From the cell containing the given text, extract its center point as (X, Y) coordinate. 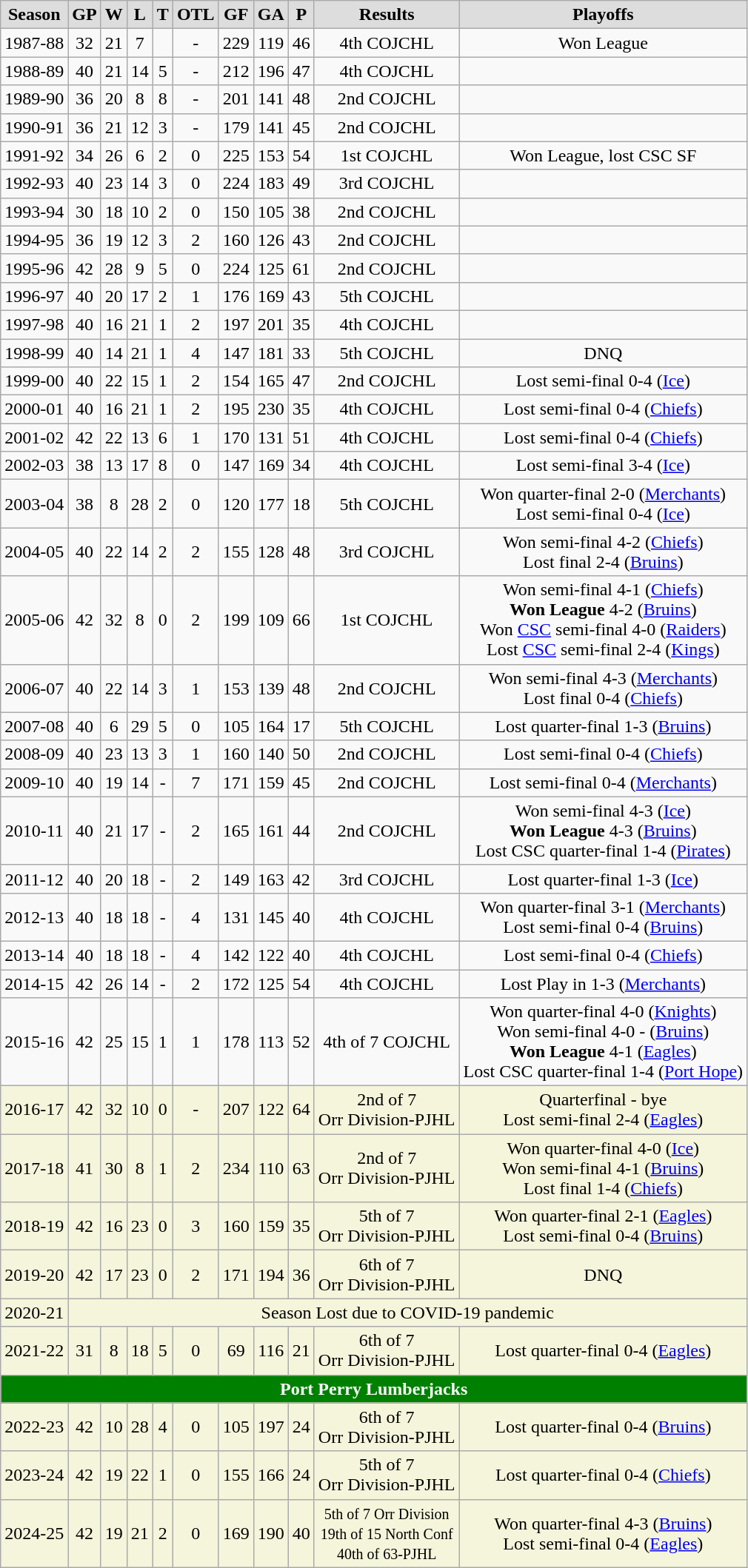
150 (236, 212)
166 (271, 1475)
Lost Play in 1-3 (Merchants) (603, 984)
50 (301, 754)
Quarterfinal - byeLost semi-final 2-4 (Eagles) (603, 1110)
199 (236, 620)
2013-14 (34, 955)
194 (271, 1275)
46 (301, 43)
2021-22 (34, 1350)
61 (301, 268)
44 (301, 831)
1992-93 (34, 184)
2010-11 (34, 831)
9 (139, 268)
2006-07 (34, 688)
T (163, 15)
161 (271, 831)
52 (301, 1042)
Lost semi-final 0-4 (Ice) (603, 381)
2001-02 (34, 438)
2012-13 (34, 917)
Won League, lost CSC SF (603, 155)
Season Lost due to COVID-19 pandemic (407, 1313)
2024-25 (34, 1533)
69 (236, 1350)
2008-09 (34, 754)
OTL (196, 15)
1995-96 (34, 268)
63 (301, 1168)
229 (236, 43)
GA (271, 15)
64 (301, 1110)
126 (271, 240)
Won semi-final 4-3 (Merchants)Lost final 0-4 (Chiefs) (603, 688)
Won League (603, 43)
Lost quarter-final 1-3 (Ice) (603, 879)
Lost semi-final 0-4 (Merchants) (603, 783)
Port Perry Lumberjacks (374, 1389)
Playoffs (603, 15)
Won semi-final 4-3 (Ice)Won League 4-3 (Bruins)Lost CSC quarter-final 1-4 (Pirates) (603, 831)
128 (271, 552)
149 (236, 879)
1989-90 (34, 99)
170 (236, 438)
1991-92 (34, 155)
2011-12 (34, 879)
5th of 7 Orr Division19th of 15 North Conf40th of 63-PJHL (387, 1533)
4th of 7 COJCHL (387, 1042)
1994-95 (34, 240)
145 (271, 917)
2005-06 (34, 620)
Won semi-final 4-1 (Chiefs)Won League 4-2 (Bruins)Won CSC semi-final 4-0 (Raiders)Lost CSC semi-final 2-4 (Kings) (603, 620)
Won quarter-final 2-0 (Merchants)Lost semi-final 0-4 (Ice) (603, 503)
140 (271, 754)
2019-20 (34, 1275)
Lost quarter-final 0-4 (Bruins) (603, 1427)
W (114, 15)
P (301, 15)
190 (271, 1533)
Won semi-final 4-2 (Chiefs)Lost final 2-4 (Bruins) (603, 552)
33 (301, 353)
2002-03 (34, 466)
Won quarter-final 3-1 (Merchants)Lost semi-final 0-4 (Bruins) (603, 917)
172 (236, 984)
154 (236, 381)
L (139, 15)
212 (236, 71)
Won quarter-final 4-0 (Knights) Won semi-final 4-0 - (Bruins) Won League 4-1 (Eagles)Lost CSC quarter-final 1-4 (Port Hope) (603, 1042)
113 (271, 1042)
1998-99 (34, 353)
Lost semi-final 3-4 (Ice) (603, 466)
116 (271, 1350)
49 (301, 184)
1993-94 (34, 212)
179 (236, 127)
2007-08 (34, 726)
2016-17 (34, 1110)
1987-88 (34, 43)
1990-91 (34, 127)
207 (236, 1110)
Won quarter-final 4-3 (Bruins)Lost semi-final 0-4 (Eagles) (603, 1533)
51 (301, 438)
2015-16 (34, 1042)
119 (271, 43)
1996-97 (34, 296)
2014-15 (34, 984)
31 (84, 1350)
2017-18 (34, 1168)
41 (84, 1168)
176 (236, 296)
1999-00 (34, 381)
Won quarter-final 4-0 (Ice)Won semi-final 4-1 (Bruins)Lost final 1-4 (Chiefs) (603, 1168)
Won quarter-final 2-1 (Eagles)Lost semi-final 0-4 (Bruins) (603, 1226)
2000-01 (34, 409)
Results (387, 15)
178 (236, 1042)
163 (271, 879)
Lost quarter-final 0-4 (Eagles) (603, 1350)
177 (271, 503)
2004-05 (34, 552)
1997-98 (34, 324)
230 (271, 409)
110 (271, 1168)
195 (236, 409)
225 (236, 155)
29 (139, 726)
2022-23 (34, 1427)
GP (84, 15)
GF (236, 15)
66 (301, 620)
Lost quarter-final 0-4 (Chiefs) (603, 1475)
2018-19 (34, 1226)
2020-21 (34, 1313)
196 (271, 71)
Lost quarter-final 1-3 (Bruins) (603, 726)
2023-24 (34, 1475)
109 (271, 620)
1988-89 (34, 71)
120 (236, 503)
142 (236, 955)
2003-04 (34, 503)
25 (114, 1042)
164 (271, 726)
Season (34, 15)
139 (271, 688)
234 (236, 1168)
2009-10 (34, 783)
183 (271, 184)
181 (271, 353)
